Find where the given text appears and provide that cell's center as (X, Y) coordinate. 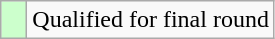
Qualified for final round (151, 20)
